For the text-containing cell, return its midpoint in (x, y) coordinate format. 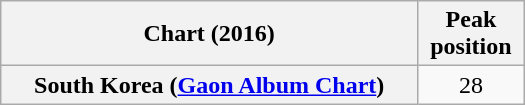
28 (472, 85)
South Korea (Gaon Album Chart) (210, 85)
Peakposition (472, 34)
Chart (2016) (210, 34)
